Determine the [x, y] coordinate at the center of the cell enclosing the given text.  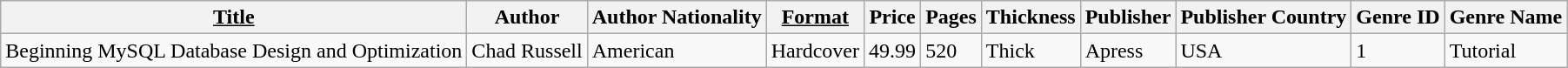
American [677, 51]
Beginning MySQL Database Design and Optimization [234, 51]
Price [892, 17]
Hardcover [815, 51]
Thickness [1031, 17]
1 [1398, 51]
Author [527, 17]
49.99 [892, 51]
Tutorial [1506, 51]
Chad Russell [527, 51]
USA [1264, 51]
Publisher [1128, 17]
Genre Name [1506, 17]
Format [815, 17]
Title [234, 17]
Genre ID [1398, 17]
Thick [1031, 51]
Publisher Country [1264, 17]
Author Nationality [677, 17]
Apress [1128, 51]
520 [951, 51]
Pages [951, 17]
